Scan for the cell matching the given text and deliver its (X, Y) coordinate at center. 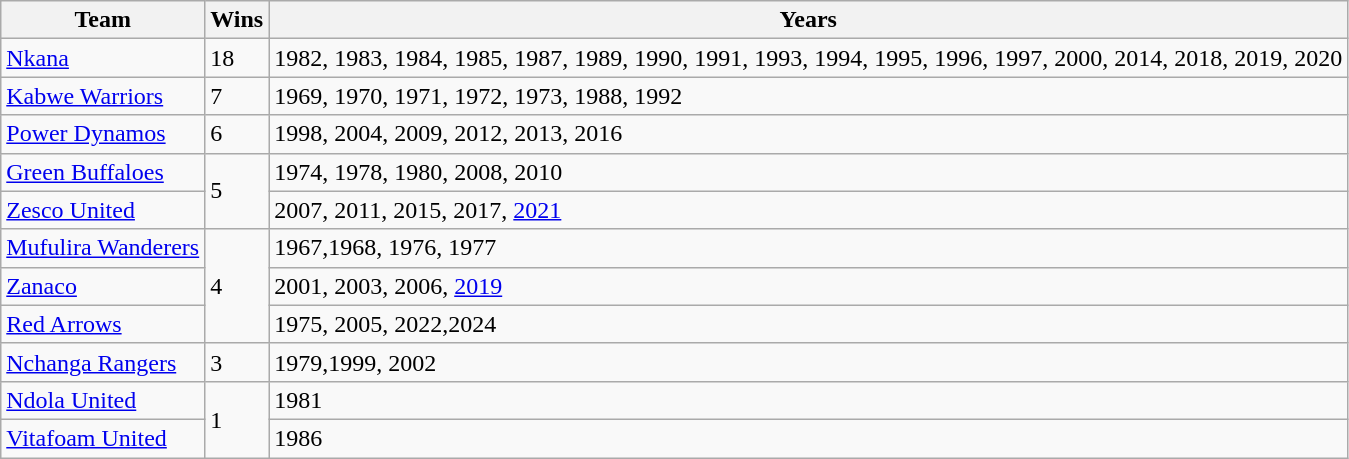
6 (237, 134)
5 (237, 191)
Team (103, 20)
2007, 2011, 2015, 2017, 2021 (808, 210)
2001, 2003, 2006, 2019 (808, 286)
Mufulira Wanderers (103, 248)
1986 (808, 438)
1969, 1970, 1971, 1972, 1973, 1988, 1992 (808, 96)
1981 (808, 400)
Wins (237, 20)
1998, 2004, 2009, 2012, 2013, 2016 (808, 134)
7 (237, 96)
Zesco United (103, 210)
4 (237, 286)
1979,1999, 2002 (808, 362)
Red Arrows (103, 324)
18 (237, 58)
Kabwe Warriors (103, 96)
1982, 1983, 1984, 1985, 1987, 1989, 1990, 1991, 1993, 1994, 1995, 1996, 1997, 2000, 2014, 2018, 2019, 2020 (808, 58)
Zanaco (103, 286)
Nchanga Rangers (103, 362)
1 (237, 419)
1975, 2005, 2022,2024 (808, 324)
1967,1968, 1976, 1977 (808, 248)
1974, 1978, 1980, 2008, 2010 (808, 172)
Ndola United (103, 400)
Nkana (103, 58)
3 (237, 362)
Years (808, 20)
Power Dynamos (103, 134)
Vitafoam United (103, 438)
Green Buffaloes (103, 172)
